Return the (x, y) coordinate for the center point of the cell that contains the specified text.  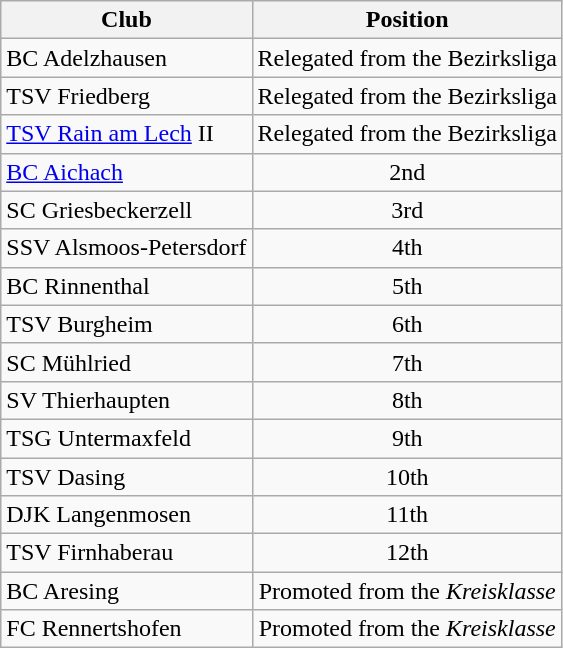
7th (407, 362)
BC Aichach (126, 172)
SC Griesbeckerzell (126, 210)
TSV Burgheim (126, 324)
8th (407, 400)
FC Rennertshofen (126, 629)
BC Rinnenthal (126, 286)
SV Thierhaupten (126, 400)
6th (407, 324)
10th (407, 477)
12th (407, 553)
TSV Dasing (126, 477)
11th (407, 515)
Club (126, 20)
4th (407, 248)
BC Aresing (126, 591)
DJK Langenmosen (126, 515)
TSV Firnhaberau (126, 553)
3rd (407, 210)
SSV Alsmoos-Petersdorf (126, 248)
Position (407, 20)
5th (407, 286)
TSV Rain am Lech II (126, 134)
TSV Friedberg (126, 96)
SC Mühlried (126, 362)
9th (407, 438)
2nd (407, 172)
TSG Untermaxfeld (126, 438)
BC Adelzhausen (126, 58)
